Capture the cell that displays the provided text and extract its (X, Y) central coordinate. 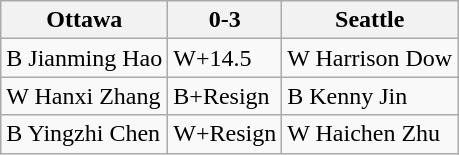
B Jianming Hao (84, 58)
W+Resign (225, 134)
W Harrison Dow (370, 58)
W Haichen Zhu (370, 134)
B Kenny Jin (370, 96)
W+14.5 (225, 58)
W Hanxi Zhang (84, 96)
0-3 (225, 20)
Seattle (370, 20)
B+Resign (225, 96)
B Yingzhi Chen (84, 134)
Ottawa (84, 20)
